Return (x, y) of the center of cell containing provided text 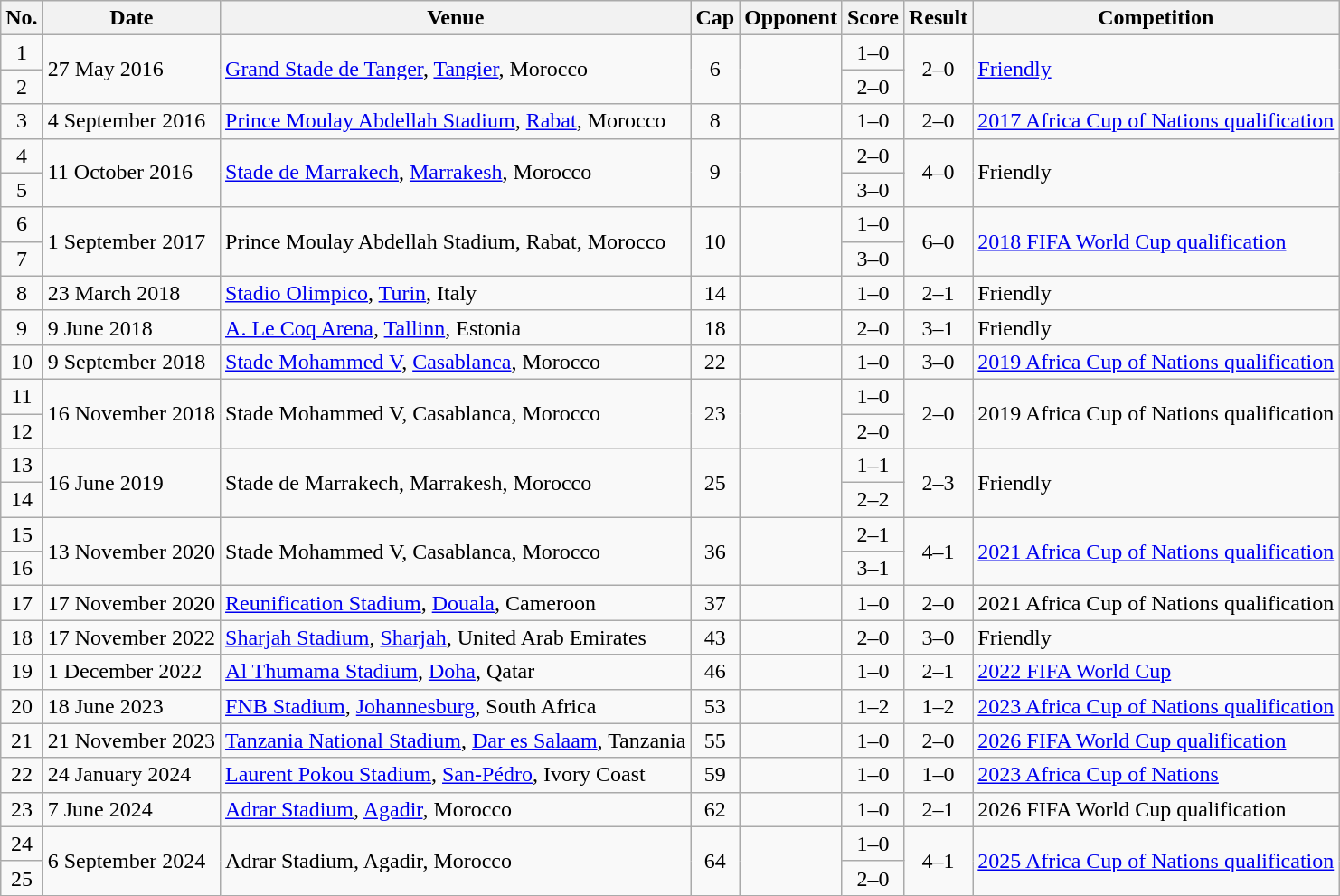
13 (22, 466)
6 September 2024 (131, 861)
Al Thumama Stadium, Doha, Qatar (456, 672)
64 (715, 861)
No. (22, 18)
1–1 (873, 466)
2–3 (938, 483)
9 June 2018 (131, 327)
4 (22, 156)
A. Le Coq Arena, Tallinn, Estonia (456, 327)
5 (22, 190)
36 (715, 552)
17 November 2020 (131, 603)
55 (715, 740)
Cap (715, 18)
2018 FIFA World Cup qualification (1156, 241)
1 December 2022 (131, 672)
2 (22, 87)
16 November 2018 (131, 413)
11 (22, 396)
6–0 (938, 241)
19 (22, 672)
24 January 2024 (131, 775)
17 November 2022 (131, 637)
Laurent Pokou Stadium, San-Pédro, Ivory Coast (456, 775)
24 (22, 844)
20 (22, 706)
Date (131, 18)
2–2 (873, 500)
16 (22, 569)
Result (938, 18)
Opponent (791, 18)
9 September 2018 (131, 362)
7 June 2024 (131, 809)
Score (873, 18)
2017 Africa Cup of Nations qualification (1156, 121)
7 (22, 259)
2025 Africa Cup of Nations qualification (1156, 861)
Sharjah Stadium, Sharjah, United Arab Emirates (456, 637)
Venue (456, 18)
17 (22, 603)
1 (22, 52)
18 June 2023 (131, 706)
53 (715, 706)
11 October 2016 (131, 173)
4–0 (938, 173)
21 (22, 740)
2022 FIFA World Cup (1156, 672)
21 November 2023 (131, 740)
15 (22, 534)
23 March 2018 (131, 293)
12 (22, 431)
3 (22, 121)
2023 Africa Cup of Nations (1156, 775)
37 (715, 603)
16 June 2019 (131, 483)
Grand Stade de Tanger, Tangier, Morocco (456, 70)
27 May 2016 (131, 70)
43 (715, 637)
2023 Africa Cup of Nations qualification (1156, 706)
Competition (1156, 18)
59 (715, 775)
Tanzania National Stadium, Dar es Salaam, Tanzania (456, 740)
46 (715, 672)
1 September 2017 (131, 241)
Stadio Olimpico, Turin, Italy (456, 293)
4 September 2016 (131, 121)
13 November 2020 (131, 552)
62 (715, 809)
FNB Stadium, Johannesburg, South Africa (456, 706)
Reunification Stadium, Douala, Cameroon (456, 603)
